Detect which cell encompasses the target text, then output its (x, y) center coordinate. 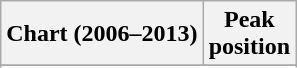
Chart (2006–2013) (102, 34)
Peakposition (249, 34)
